Identify which cell holds the provided text, then report its [x, y] central coordinate. 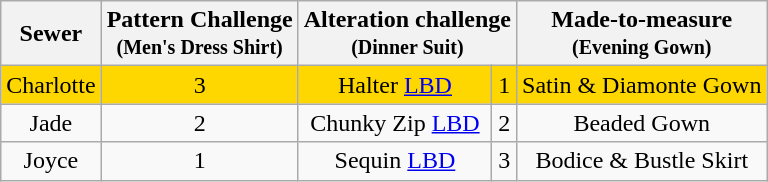
Halter LBD [395, 85]
Satin & Diamonte Gown [642, 85]
Alteration challenge(Dinner Suit) [407, 34]
Charlotte [51, 85]
Pattern Challenge(Men's Dress Shirt) [200, 34]
Bodice & Bustle Skirt [642, 161]
Beaded Gown [642, 123]
Made-to-measure(Evening Gown) [642, 34]
Chunky Zip LBD [395, 123]
Sequin LBD [395, 161]
Sewer [51, 34]
Jade [51, 123]
Joyce [51, 161]
